Search for the cell housing the specified text and yield its [x, y] center coordinate. 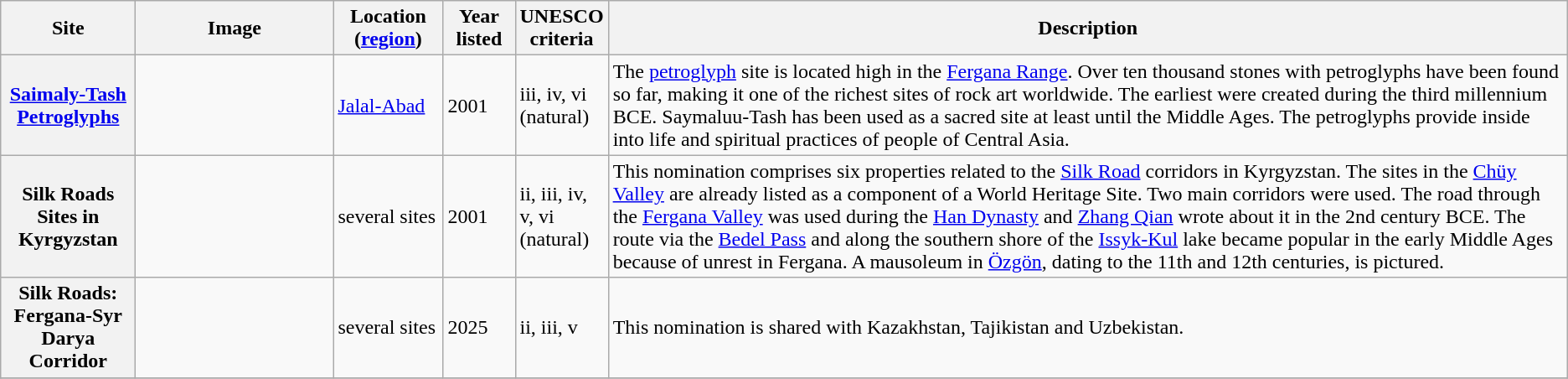
ii, iii, iv, v, vi (natural) [561, 216]
iii, iv, vi (natural) [561, 106]
2025 [479, 327]
This nomination is shared with Kazakhstan, Tajikistan and Uzbekistan. [1087, 327]
Silk Roads: Fergana-Syr Darya Corridor [69, 327]
Image [235, 29]
Saimaly-Tash Petroglyphs [69, 106]
ii, iii, v [561, 327]
UNESCO criteria [561, 29]
Year listed [479, 29]
Location (region) [389, 29]
Silk Roads Sites in Kyrgyzstan [69, 216]
Jalal-Abad [389, 106]
Site [69, 29]
Description [1087, 29]
